Identify which cell holds the provided text, then report its [x, y] central coordinate. 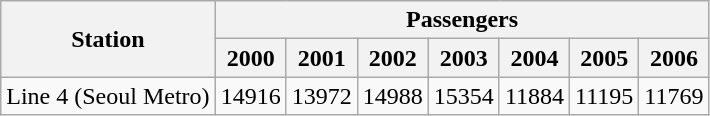
2003 [464, 58]
2002 [392, 58]
2000 [250, 58]
2004 [534, 58]
13972 [322, 96]
Passengers [462, 20]
11195 [604, 96]
14988 [392, 96]
15354 [464, 96]
2001 [322, 58]
Line 4 (Seoul Metro) [108, 96]
2006 [674, 58]
11884 [534, 96]
2005 [604, 58]
11769 [674, 96]
14916 [250, 96]
Station [108, 39]
